Detect which cell encompasses the target text, then output its [x, y] center coordinate. 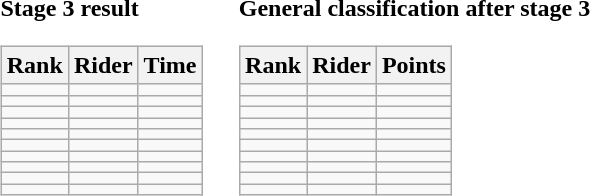
Points [414, 65]
Time [170, 65]
